From the cell containing the given text, extract its center point as (x, y) coordinate. 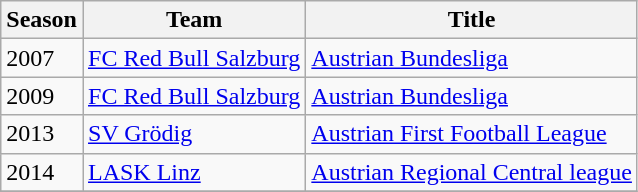
Team (194, 20)
Season (42, 20)
2013 (42, 134)
2014 (42, 172)
LASK Linz (194, 172)
SV Grödig (194, 134)
Austrian Regional Central league (472, 172)
Title (472, 20)
2007 (42, 58)
Austrian First Football League (472, 134)
2009 (42, 96)
